Extract the [X, Y] coordinate from the center of the cell holding the provided text.  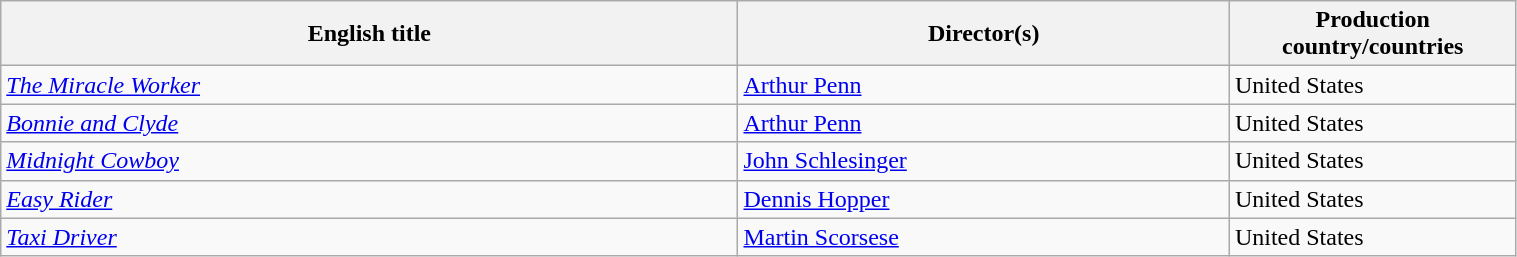
Bonnie and Clyde [370, 123]
Taxi Driver [370, 237]
Dennis Hopper [984, 199]
The Miracle Worker [370, 85]
Easy Rider [370, 199]
John Schlesinger [984, 161]
Director(s) [984, 34]
English title [370, 34]
Martin Scorsese [984, 237]
Midnight Cowboy [370, 161]
Production country/countries [1372, 34]
